Return the (X, Y) coordinate for the center point of the cell that contains the specified text.  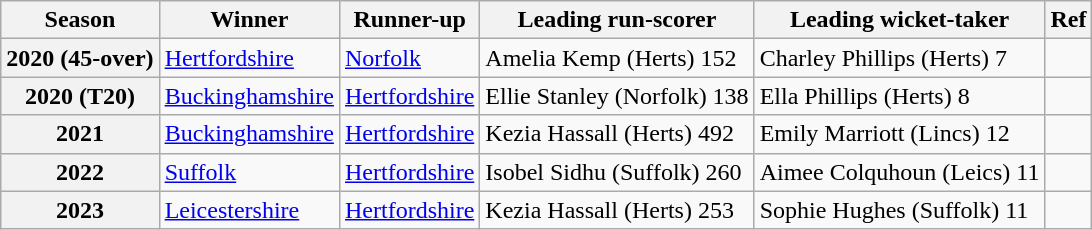
Isobel Sidhu (Suffolk) 260 (617, 172)
2020 (T20) (80, 96)
Charley Phillips (Herts) 7 (900, 58)
2023 (80, 210)
Suffolk (249, 172)
Sophie Hughes (Suffolk) 11 (900, 210)
2022 (80, 172)
Norfolk (409, 58)
2020 (45-over) (80, 58)
Ref (1068, 20)
2021 (80, 134)
Runner-up (409, 20)
Season (80, 20)
Winner (249, 20)
Leading wicket-taker (900, 20)
Amelia Kemp (Herts) 152 (617, 58)
Kezia Hassall (Herts) 253 (617, 210)
Ellie Stanley (Norfolk) 138 (617, 96)
Kezia Hassall (Herts) 492 (617, 134)
Leicestershire (249, 210)
Leading run-scorer (617, 20)
Aimee Colquhoun (Leics) 11 (900, 172)
Ella Phillips (Herts) 8 (900, 96)
Emily Marriott (Lincs) 12 (900, 134)
